From the cell containing the given text, extract its center point as (X, Y) coordinate. 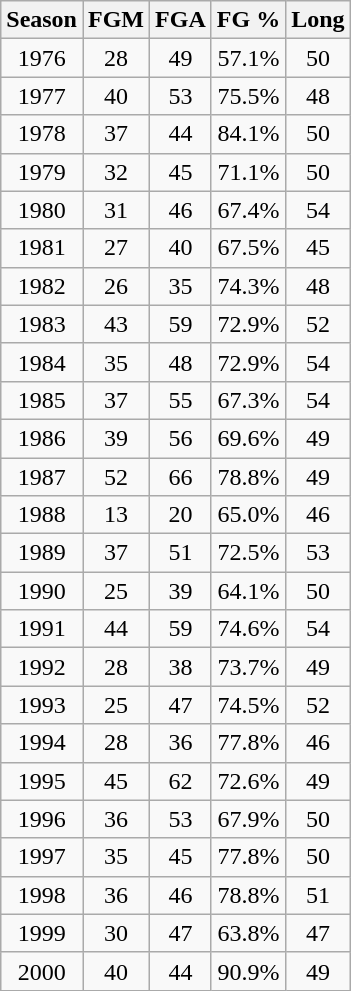
32 (116, 172)
31 (116, 210)
62 (181, 781)
75.5% (248, 96)
Long (318, 20)
1989 (42, 553)
43 (116, 324)
38 (181, 667)
1990 (42, 591)
66 (181, 477)
1997 (42, 857)
74.3% (248, 286)
67.5% (248, 248)
72.6% (248, 781)
71.1% (248, 172)
63.8% (248, 933)
30 (116, 933)
90.9% (248, 971)
67.4% (248, 210)
1996 (42, 819)
1994 (42, 743)
67.3% (248, 400)
1985 (42, 400)
1976 (42, 58)
69.6% (248, 438)
1979 (42, 172)
1991 (42, 629)
1992 (42, 667)
73.7% (248, 667)
65.0% (248, 515)
1977 (42, 96)
FGA (181, 20)
20 (181, 515)
27 (116, 248)
FG % (248, 20)
67.9% (248, 819)
1995 (42, 781)
FGM (116, 20)
74.5% (248, 705)
26 (116, 286)
72.5% (248, 553)
55 (181, 400)
13 (116, 515)
1998 (42, 895)
1999 (42, 933)
1984 (42, 362)
74.6% (248, 629)
Season (42, 20)
2000 (42, 971)
1986 (42, 438)
1987 (42, 477)
1988 (42, 515)
1980 (42, 210)
1982 (42, 286)
56 (181, 438)
1983 (42, 324)
1993 (42, 705)
1978 (42, 134)
1981 (42, 248)
57.1% (248, 58)
84.1% (248, 134)
64.1% (248, 591)
